For the text-containing cell, return its midpoint in [X, Y] coordinate format. 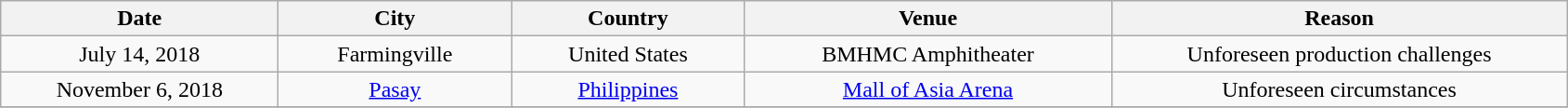
Venue [928, 19]
Date [139, 19]
BMHMC Amphitheater [928, 54]
July 14, 2018 [139, 54]
Reason [1339, 19]
United States [628, 54]
Unforeseen production challenges [1339, 54]
City [395, 19]
Country [628, 19]
November 6, 2018 [139, 89]
Philippines [628, 89]
Pasay [395, 89]
Unforeseen circumstances [1339, 89]
Farmingville [395, 54]
Mall of Asia Arena [928, 89]
